Extract the [X, Y] coordinate from the center of the cell holding the provided text.  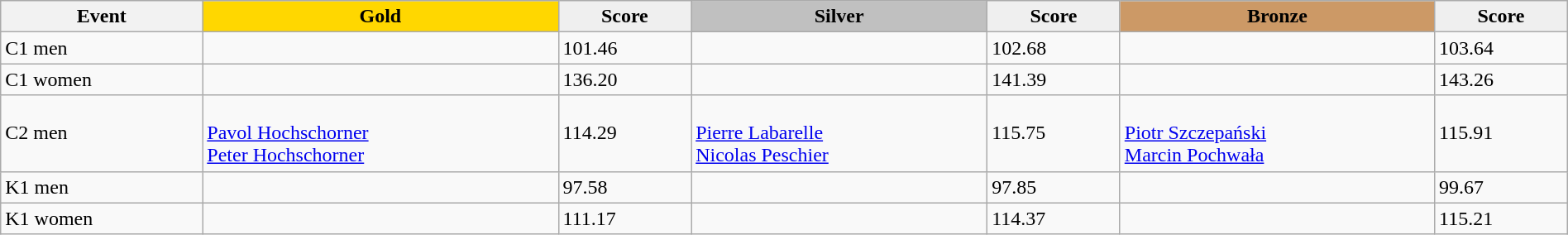
97.58 [625, 187]
103.64 [1500, 48]
K1 women [102, 218]
Pierre LabarelleNicolas Peschier [839, 133]
115.91 [1500, 133]
115.21 [1500, 218]
C2 men [102, 133]
K1 men [102, 187]
C1 women [102, 79]
101.46 [625, 48]
Silver [839, 17]
102.68 [1054, 48]
136.20 [625, 79]
143.26 [1500, 79]
Event [102, 17]
Gold [380, 17]
Bronze [1277, 17]
114.37 [1054, 218]
Pavol HochschornerPeter Hochschorner [380, 133]
111.17 [625, 218]
115.75 [1054, 133]
C1 men [102, 48]
99.67 [1500, 187]
Piotr SzczepańskiMarcin Pochwała [1277, 133]
114.29 [625, 133]
141.39 [1054, 79]
97.85 [1054, 187]
